Identify which cell holds the provided text, then report its (x, y) central coordinate. 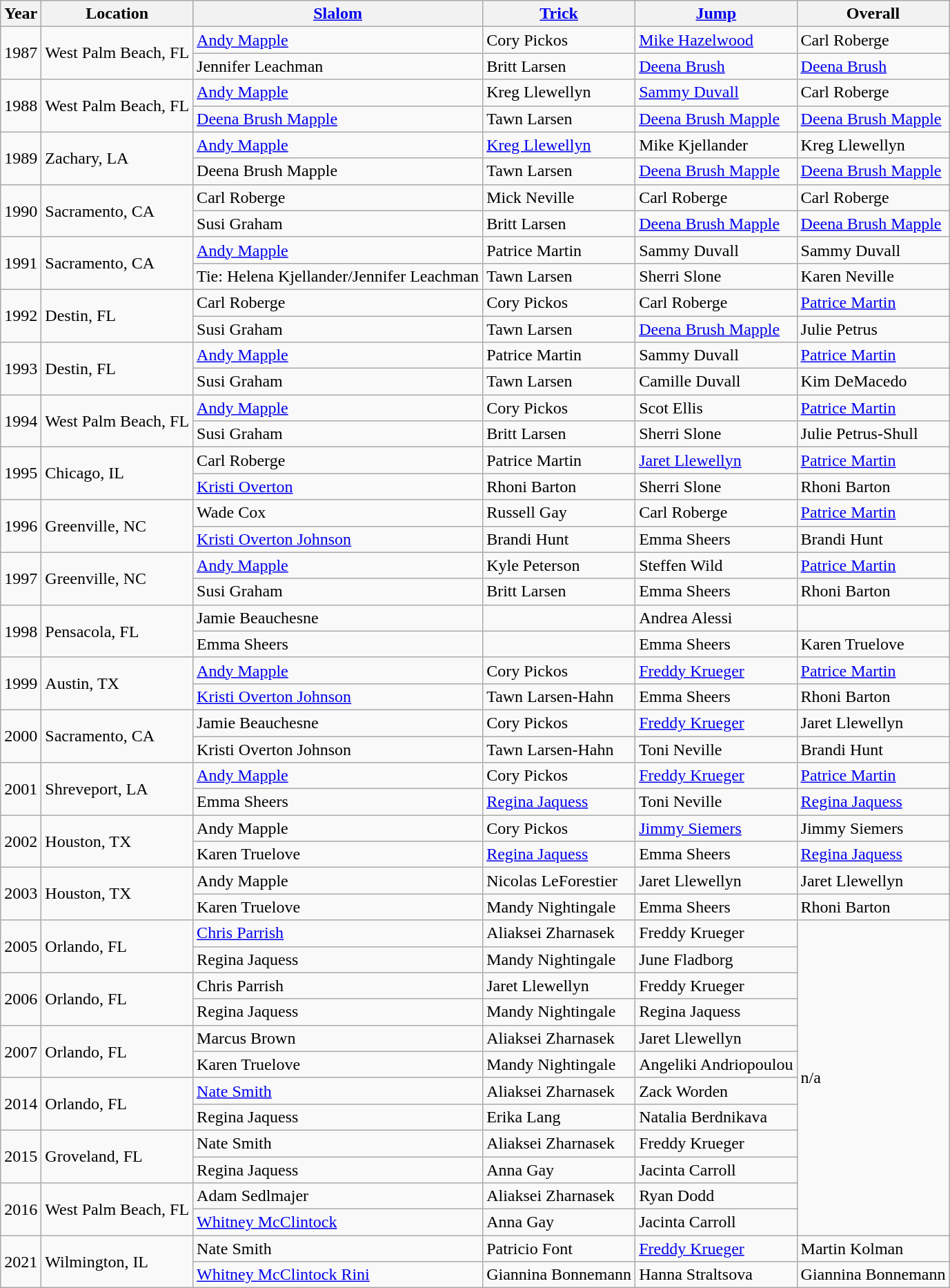
2006 (21, 999)
Zack Worden (716, 1091)
2014 (21, 1104)
Location (117, 14)
Wilmington, IL (117, 1262)
Kim DeMacedo (873, 382)
Angeliki Andriopoulou (716, 1064)
1987 (21, 53)
Mike Hazelwood (716, 40)
1991 (21, 263)
1989 (21, 158)
1997 (21, 578)
Scot Ellis (716, 408)
1996 (21, 526)
Karen Neville (873, 276)
Steffen Wild (716, 565)
Whitney McClintock Rini (338, 1275)
Year (21, 14)
Shreveport, LA (117, 789)
1990 (21, 211)
Slalom (338, 14)
Russell Gay (559, 513)
2016 (21, 1209)
Patricio Font (559, 1249)
n/a (873, 1078)
2002 (21, 841)
1998 (21, 631)
Marcus Brown (338, 1038)
Ryan Dodd (716, 1196)
Natalia Berdnikava (716, 1117)
Kristi Overton (338, 487)
Mike Kjellander (716, 145)
Kyle Peterson (559, 565)
1999 (21, 683)
2001 (21, 789)
Groveland, FL (117, 1156)
Camille Duvall (716, 382)
1993 (21, 369)
2005 (21, 946)
1988 (21, 106)
2015 (21, 1156)
Adam Sedlmajer (338, 1196)
2021 (21, 1262)
2003 (21, 894)
Tie: Helena Kjellander/Jennifer Leachman (338, 276)
1995 (21, 474)
Wade Cox (338, 513)
Jennifer Leachman (338, 66)
Julie Petrus-Shull (873, 434)
Erika Lang (559, 1117)
1994 (21, 421)
1992 (21, 315)
Andrea Alessi (716, 618)
Nicolas LeForestier (559, 881)
Martin Kolman (873, 1249)
Pensacola, FL (117, 631)
2000 (21, 736)
Whitney McClintock (338, 1222)
2007 (21, 1051)
Chicago, IL (117, 474)
Trick (559, 14)
Overall (873, 14)
Jump (716, 14)
Austin, TX (117, 683)
Zachary, LA (117, 158)
Mick Neville (559, 197)
Julie Petrus (873, 329)
Hanna Straltsova (716, 1275)
June Fladborg (716, 959)
